Provide the (x, y) coordinate of the cell's center where the given text is located.  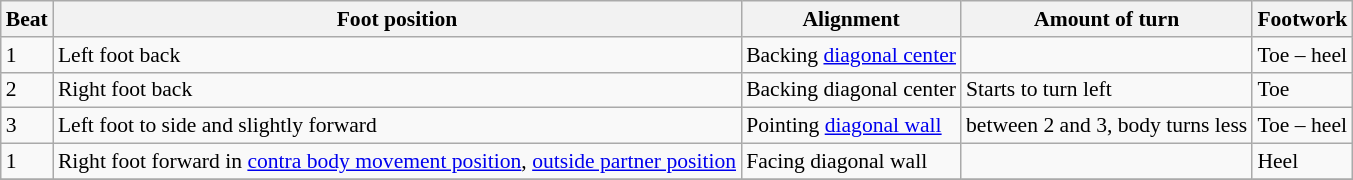
Starts to turn left (1106, 90)
Left foot to side and slightly forward (397, 126)
Heel (1302, 162)
Beat (27, 19)
Alignment (851, 19)
3 (27, 126)
Pointing diagonal wall (851, 126)
Footwork (1302, 19)
2 (27, 90)
Amount of turn (1106, 19)
Right foot forward in contra body movement position, outside partner position (397, 162)
Left foot back (397, 55)
Toe (1302, 90)
between 2 and 3, body turns less (1106, 126)
Facing diagonal wall (851, 162)
Foot position (397, 19)
Right foot back (397, 90)
